Search for the cell housing the specified text and yield its [x, y] center coordinate. 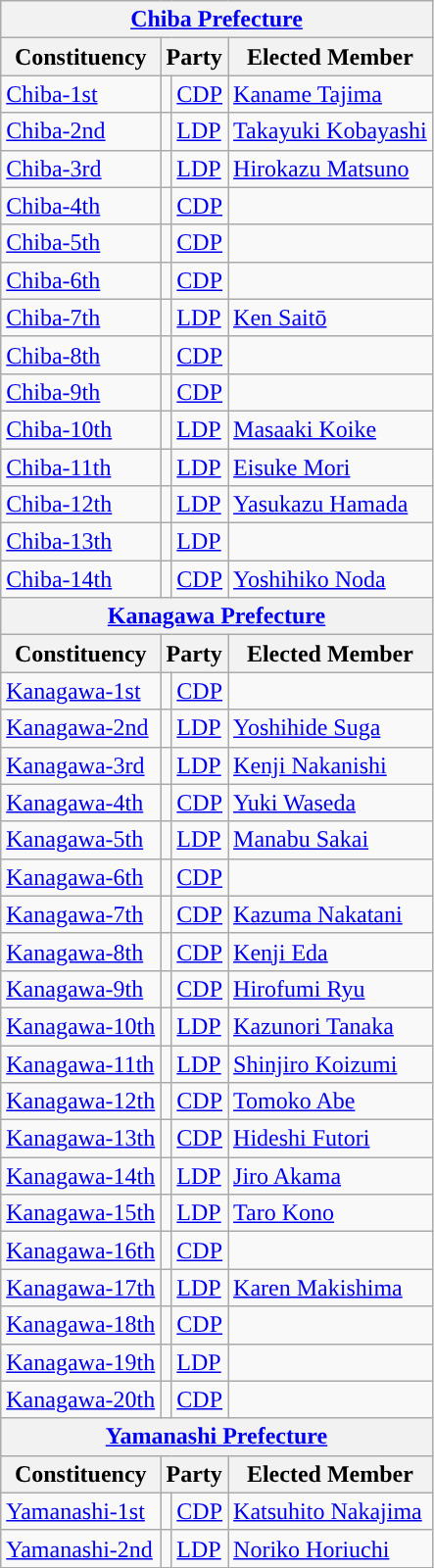
Kazuma Nakatani [331, 914]
Yoshihide Suga [331, 728]
Kanagawa-4th [80, 803]
Kanagawa-9th [80, 989]
Kanagawa-10th [80, 1026]
Chiba-4th [80, 206]
Manabu Sakai [331, 840]
Kanagawa-6th [80, 877]
Hirofumi Ryu [331, 989]
Kanagawa-13th [80, 1139]
Kanagawa-18th [80, 1325]
Yamanashi-2nd [80, 1548]
Tomoko Abe [331, 1102]
Kanagawa-11th [80, 1063]
Yamanashi-1st [80, 1511]
Chiba-2nd [80, 131]
Kanagawa Prefecture [217, 616]
Kenji Nakanishi [331, 765]
Chiba-6th [80, 280]
Noriko Horiuchi [331, 1548]
Shinjiro Koizumi [331, 1063]
Chiba-8th [80, 355]
Kanagawa-3rd [80, 765]
Eisuke Mori [331, 467]
Kanagawa-17th [80, 1288]
Yasukazu Hamada [331, 505]
Chiba-3rd [80, 169]
Kazunori Tanaka [331, 1026]
Katsuhito Nakajima [331, 1511]
Chiba-13th [80, 542]
Chiba-1st [80, 94]
Taro Kono [331, 1213]
Hirokazu Matsuno [331, 169]
Masaaki Koike [331, 429]
Yoshihiko Noda [331, 579]
Kanagawa-5th [80, 840]
Kanagawa-15th [80, 1213]
Takayuki Kobayashi [331, 131]
Chiba Prefecture [217, 20]
Kanagawa-12th [80, 1102]
Hideshi Futori [331, 1139]
Kenji Eda [331, 952]
Chiba-10th [80, 429]
Chiba-9th [80, 392]
Kaname Tajima [331, 94]
Kanagawa-2nd [80, 728]
Chiba-11th [80, 467]
Kanagawa-14th [80, 1176]
Jiro Akama [331, 1176]
Kanagawa-8th [80, 952]
Kanagawa-1st [80, 691]
Chiba-12th [80, 505]
Yuki Waseda [331, 803]
Ken Saitō [331, 318]
Kanagawa-19th [80, 1362]
Chiba-5th [80, 243]
Kanagawa-20th [80, 1399]
Kanagawa-7th [80, 914]
Yamanashi Prefecture [217, 1437]
Karen Makishima [331, 1288]
Chiba-14th [80, 579]
Chiba-7th [80, 318]
Kanagawa-16th [80, 1250]
